Extract the [x, y] coordinate from the center of the cell holding the provided text.  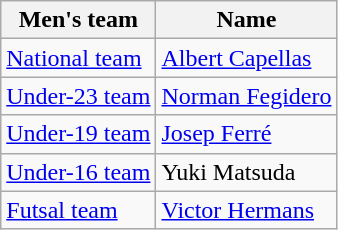
Under-16 team [78, 172]
Name [246, 20]
Albert Capellas [246, 58]
Yuki Matsuda [246, 172]
Norman Fegidero [246, 96]
National team [78, 58]
Men's team [78, 20]
Futsal team [78, 210]
Victor Hermans [246, 210]
Under-23 team [78, 96]
Under-19 team [78, 134]
Josep Ferré [246, 134]
